Search for the cell housing the specified text and yield its (X, Y) center coordinate. 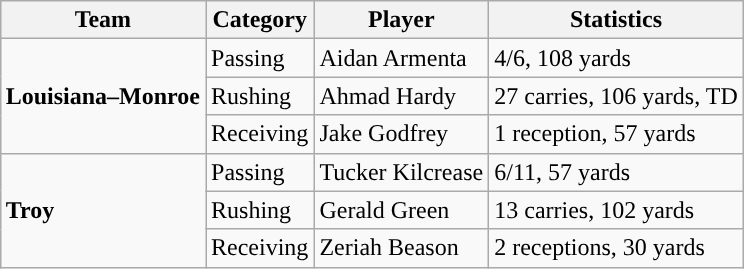
Jake Godfrey (402, 134)
Category (260, 20)
Player (402, 20)
Ahmad Hardy (402, 96)
Tucker Kilcrease (402, 172)
Zeriah Beason (402, 248)
27 carries, 106 yards, TD (616, 96)
13 carries, 102 yards (616, 210)
2 receptions, 30 yards (616, 248)
Aidan Armenta (402, 58)
Louisiana–Monroe (102, 96)
4/6, 108 yards (616, 58)
1 reception, 57 yards (616, 134)
6/11, 57 yards (616, 172)
Team (102, 20)
Gerald Green (402, 210)
Statistics (616, 20)
Troy (102, 210)
